From the cell containing the given text, extract its center point as [x, y] coordinate. 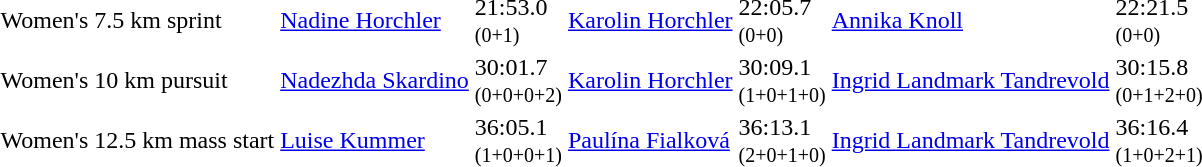
Ingrid Landmark Tandrevold [970, 80]
30:09.1(1+0+1+0) [782, 80]
Karolin Horchler [650, 80]
30:01.7(0+0+0+2) [518, 80]
Nadezhda Skardino [375, 80]
